Detect which cell encompasses the target text, then output its (x, y) center coordinate. 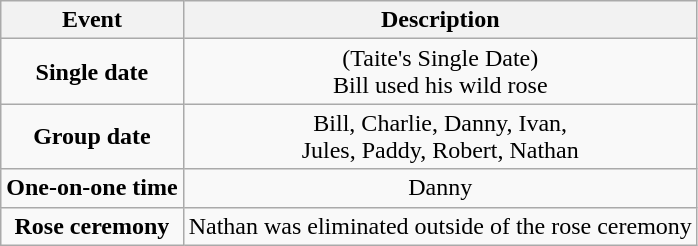
Nathan was eliminated outside of the rose ceremony (440, 226)
Single date (92, 72)
Bill, Charlie, Danny, Ivan,Jules, Paddy, Robert, Nathan (440, 136)
Danny (440, 188)
Rose ceremony (92, 226)
(Taite's Single Date)Bill used his wild rose (440, 72)
Event (92, 20)
Description (440, 20)
Group date (92, 136)
One-on-one time (92, 188)
